Extract the [x, y] coordinate from the center of the cell holding the provided text.  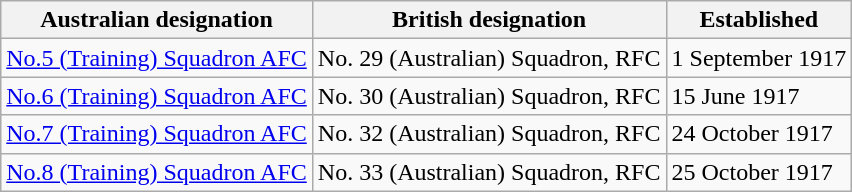
No. 33 (Australian) Squadron, RFC [489, 172]
No.6 (Training) Squadron AFC [157, 96]
No. 30 (Australian) Squadron, RFC [489, 96]
Australian designation [157, 20]
Established [759, 20]
No. 29 (Australian) Squadron, RFC [489, 58]
No.5 (Training) Squadron AFC [157, 58]
24 October 1917 [759, 134]
No. 32 (Australian) Squadron, RFC [489, 134]
No.8 (Training) Squadron AFC [157, 172]
25 October 1917 [759, 172]
British designation [489, 20]
1 September 1917 [759, 58]
15 June 1917 [759, 96]
No.7 (Training) Squadron AFC [157, 134]
